Pinpoint the cell where the given text exists, returning its (x, y) midpoint coordinate. 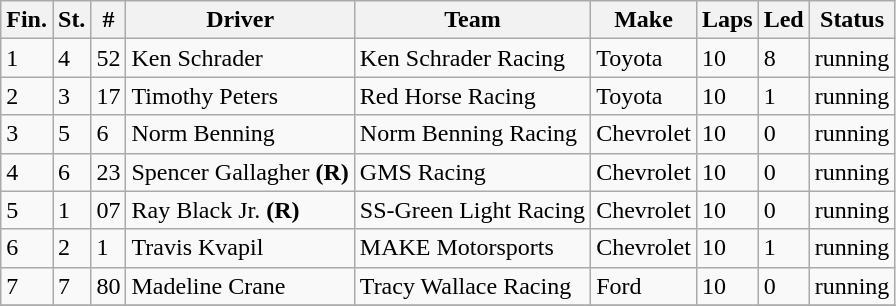
Norm Benning (240, 134)
Ford (644, 286)
Timothy Peters (240, 96)
Madeline Crane (240, 286)
Driver (240, 20)
Led (784, 20)
Laps (727, 20)
MAKE Motorsports (472, 248)
Norm Benning Racing (472, 134)
Fin. (27, 20)
Make (644, 20)
8 (784, 58)
Ken Schrader Racing (472, 58)
Spencer Gallagher (R) (240, 172)
Travis Kvapil (240, 248)
Ray Black Jr. (R) (240, 210)
GMS Racing (472, 172)
Team (472, 20)
17 (108, 96)
Ken Schrader (240, 58)
Red Horse Racing (472, 96)
07 (108, 210)
Status (852, 20)
Tracy Wallace Racing (472, 286)
52 (108, 58)
80 (108, 286)
St. (71, 20)
23 (108, 172)
# (108, 20)
SS-Green Light Racing (472, 210)
